Output the [X, Y] coordinate of the center of the cell containing the given text.  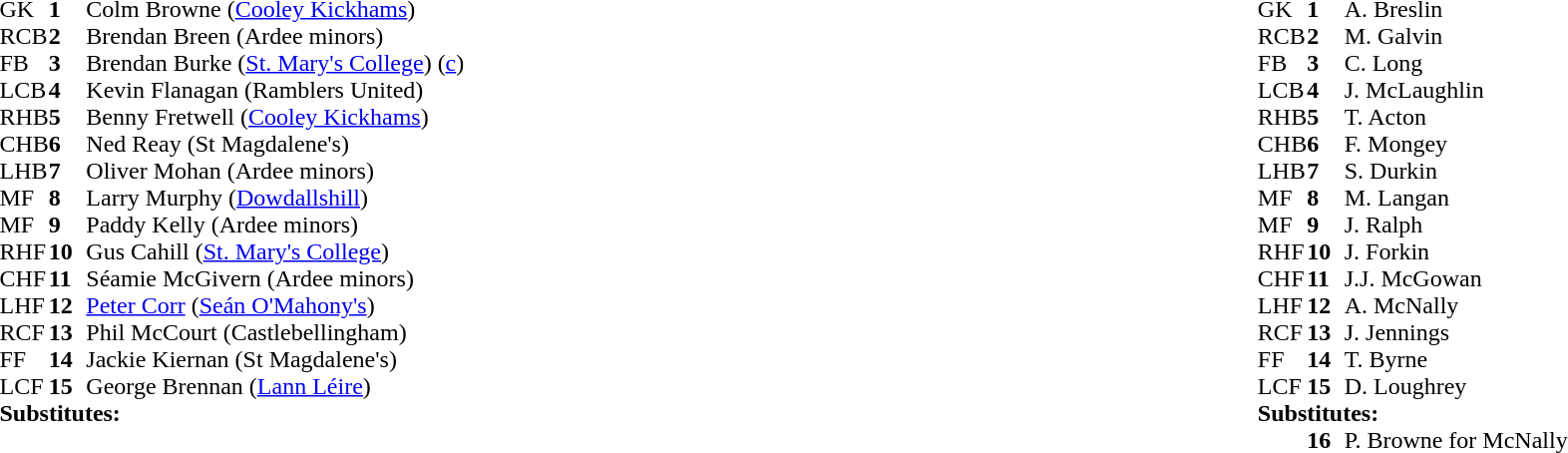
Gus Cahill (St. Mary's College) [275, 251]
Benny Fretwell (Cooley Kickhams) [275, 118]
J. Ralph [1456, 226]
T. Acton [1456, 118]
Jackie Kiernan (St Magdalene's) [275, 359]
Ned Reay (St Magdalene's) [275, 144]
Oliver Mohan (Ardee minors) [275, 172]
Larry Murphy (Dowdallshill) [275, 198]
D. Loughrey [1456, 387]
S. Durkin [1456, 172]
Brendan Burke (St. Mary's College) (c) [275, 64]
Kevin Flanagan (Ramblers United) [275, 90]
Peter Corr (Seán O'Mahony's) [275, 305]
Brendan Breen (Ardee minors) [275, 36]
George Brennan (Lann Léire) [275, 387]
A. McNally [1456, 305]
J. McLaughlin [1456, 90]
M. Galvin [1456, 36]
Séamie McGivern (Ardee minors) [275, 279]
T. Byrne [1456, 359]
Phil McCourt (Castlebellingham) [275, 333]
Paddy Kelly (Ardee minors) [275, 226]
J. Jennings [1456, 333]
J. Forkin [1456, 251]
C. Long [1456, 64]
J.J. McGowan [1456, 279]
M. Langan [1456, 198]
F. Mongey [1456, 144]
